For the text-containing cell, return its midpoint in [x, y] coordinate format. 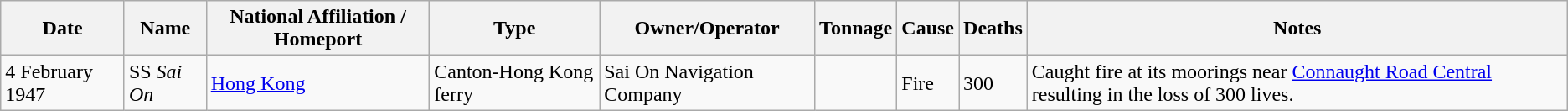
Fire [928, 82]
Canton-Hong Kong ferry [514, 82]
Caught fire at its moorings near Connaught Road Central resulting in the loss of 300 lives. [1297, 82]
Deaths [993, 29]
Tonnage [856, 29]
National Affiliation / Homeport [318, 29]
Name [165, 29]
Cause [928, 29]
4 February 1947 [63, 82]
Notes [1297, 29]
Type [514, 29]
Hong Kong [318, 82]
Owner/Operator [707, 29]
Sai On Navigation Company [707, 82]
300 [993, 82]
SS Sai On [165, 82]
Date [63, 29]
